Locate the cell with the specified text and output its (X, Y) center coordinate. 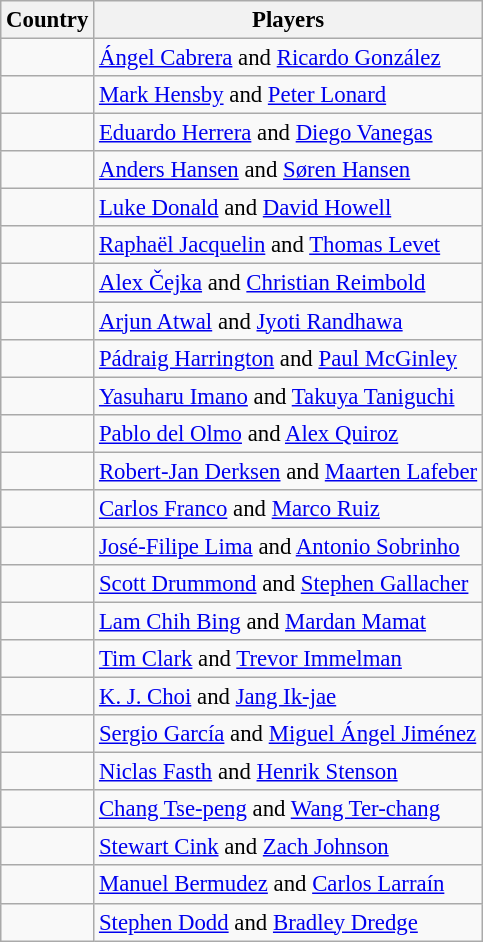
Sergio García and Miguel Ángel Jiménez (288, 734)
Country (48, 20)
Arjun Atwal and Jyoti Randhawa (288, 321)
Mark Hensby and Peter Lonard (288, 95)
Ángel Cabrera and Ricardo González (288, 58)
Eduardo Herrera and Diego Vanegas (288, 133)
Stephen Dodd and Bradley Dredge (288, 922)
Luke Donald and David Howell (288, 208)
Niclas Fasth and Henrik Stenson (288, 772)
Anders Hansen and Søren Hansen (288, 170)
Pablo del Olmo and Alex Quiroz (288, 433)
Carlos Franco and Marco Ruiz (288, 509)
Manuel Bermudez and Carlos Larraín (288, 885)
Tim Clark and Trevor Immelman (288, 659)
José-Filipe Lima and Antonio Sobrinho (288, 546)
Scott Drummond and Stephen Gallacher (288, 584)
Robert-Jan Derksen and Maarten Lafeber (288, 471)
Raphaël Jacquelin and Thomas Levet (288, 245)
Alex Čejka and Christian Reimbold (288, 283)
Chang Tse-peng and Wang Ter-chang (288, 809)
Yasuharu Imano and Takuya Taniguchi (288, 396)
K. J. Choi and Jang Ik-jae (288, 697)
Players (288, 20)
Lam Chih Bing and Mardan Mamat (288, 621)
Stewart Cink and Zach Johnson (288, 847)
Pádraig Harrington and Paul McGinley (288, 358)
